Return [X, Y] of the center of cell containing provided text 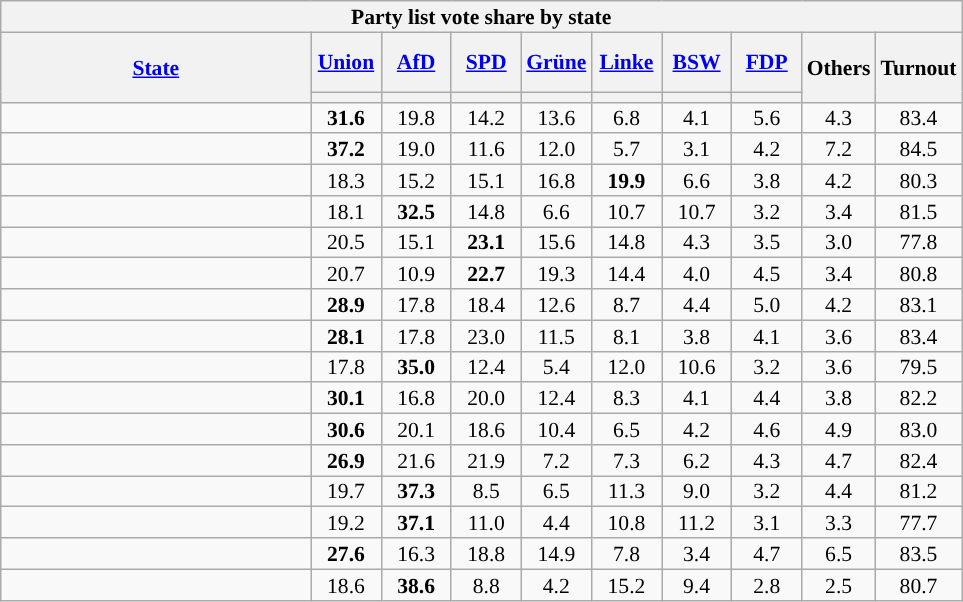
84.5 [918, 150]
77.7 [918, 522]
10.6 [697, 366]
4.9 [839, 430]
81.2 [918, 492]
23.1 [486, 242]
27.6 [346, 554]
20.0 [486, 398]
Linke [626, 62]
38.6 [416, 584]
11.2 [697, 522]
4.5 [767, 274]
10.4 [556, 430]
5.7 [626, 150]
26.9 [346, 460]
5.6 [767, 118]
14.4 [626, 274]
19.3 [556, 274]
7.3 [626, 460]
37.3 [416, 492]
23.0 [486, 336]
20.5 [346, 242]
19.2 [346, 522]
20.7 [346, 274]
81.5 [918, 212]
37.2 [346, 150]
10.8 [626, 522]
State [156, 67]
9.4 [697, 584]
28.1 [346, 336]
19.8 [416, 118]
19.9 [626, 180]
13.6 [556, 118]
3.5 [767, 242]
2.8 [767, 584]
22.7 [486, 274]
4.0 [697, 274]
83.5 [918, 554]
8.5 [486, 492]
18.8 [486, 554]
8.3 [626, 398]
14.9 [556, 554]
4.6 [767, 430]
BSW [697, 62]
11.5 [556, 336]
21.6 [416, 460]
30.1 [346, 398]
83.1 [918, 304]
82.4 [918, 460]
82.2 [918, 398]
3.3 [839, 522]
6.2 [697, 460]
SPD [486, 62]
6.8 [626, 118]
16.3 [416, 554]
AfD [416, 62]
10.9 [416, 274]
7.8 [626, 554]
8.8 [486, 584]
Party list vote share by state [482, 16]
5.4 [556, 366]
19.7 [346, 492]
77.8 [918, 242]
9.0 [697, 492]
80.8 [918, 274]
83.0 [918, 430]
79.5 [918, 366]
11.3 [626, 492]
32.5 [416, 212]
FDP [767, 62]
20.1 [416, 430]
31.6 [346, 118]
80.7 [918, 584]
11.6 [486, 150]
35.0 [416, 366]
5.0 [767, 304]
11.0 [486, 522]
14.2 [486, 118]
3.0 [839, 242]
2.5 [839, 584]
18.1 [346, 212]
80.3 [918, 180]
12.6 [556, 304]
18.3 [346, 180]
Turnout [918, 67]
37.1 [416, 522]
Union [346, 62]
21.9 [486, 460]
30.6 [346, 430]
28.9 [346, 304]
15.6 [556, 242]
8.1 [626, 336]
18.4 [486, 304]
Others [839, 67]
8.7 [626, 304]
Grüne [556, 62]
19.0 [416, 150]
